Search for the cell housing the specified text and yield its [X, Y] center coordinate. 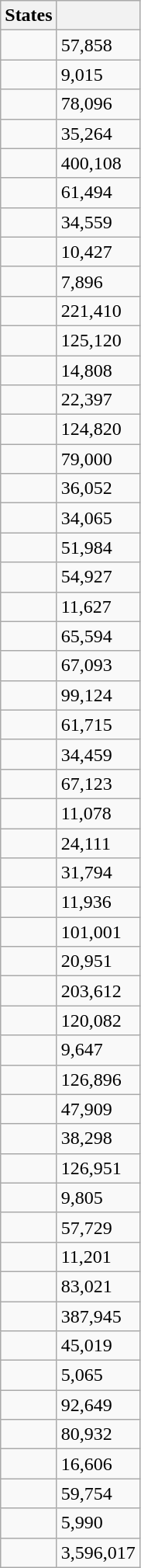
57,729 [98, 1227]
3,596,017 [98, 1552]
31,794 [98, 873]
5,990 [98, 1523]
400,108 [98, 163]
221,410 [98, 311]
5,065 [98, 1375]
79,000 [98, 459]
387,945 [98, 1316]
99,124 [98, 695]
45,019 [98, 1346]
54,927 [98, 577]
11,627 [98, 607]
34,459 [98, 754]
92,649 [98, 1405]
34,065 [98, 518]
38,298 [98, 1139]
14,808 [98, 370]
35,264 [98, 134]
78,096 [98, 104]
51,984 [98, 548]
34,559 [98, 222]
16,606 [98, 1464]
59,754 [98, 1493]
124,820 [98, 429]
83,021 [98, 1286]
7,896 [98, 281]
9,647 [98, 1050]
10,427 [98, 252]
126,951 [98, 1168]
101,001 [98, 932]
20,951 [98, 961]
11,078 [98, 813]
57,858 [98, 45]
61,494 [98, 193]
22,397 [98, 400]
67,093 [98, 666]
120,082 [98, 1020]
47,909 [98, 1109]
11,201 [98, 1257]
36,052 [98, 488]
11,936 [98, 902]
65,594 [98, 636]
9,805 [98, 1198]
126,896 [98, 1080]
9,015 [98, 75]
80,932 [98, 1434]
67,123 [98, 784]
24,111 [98, 843]
203,612 [98, 991]
States [29, 16]
125,120 [98, 340]
61,715 [98, 725]
